Return (x, y) of the center of cell containing provided text 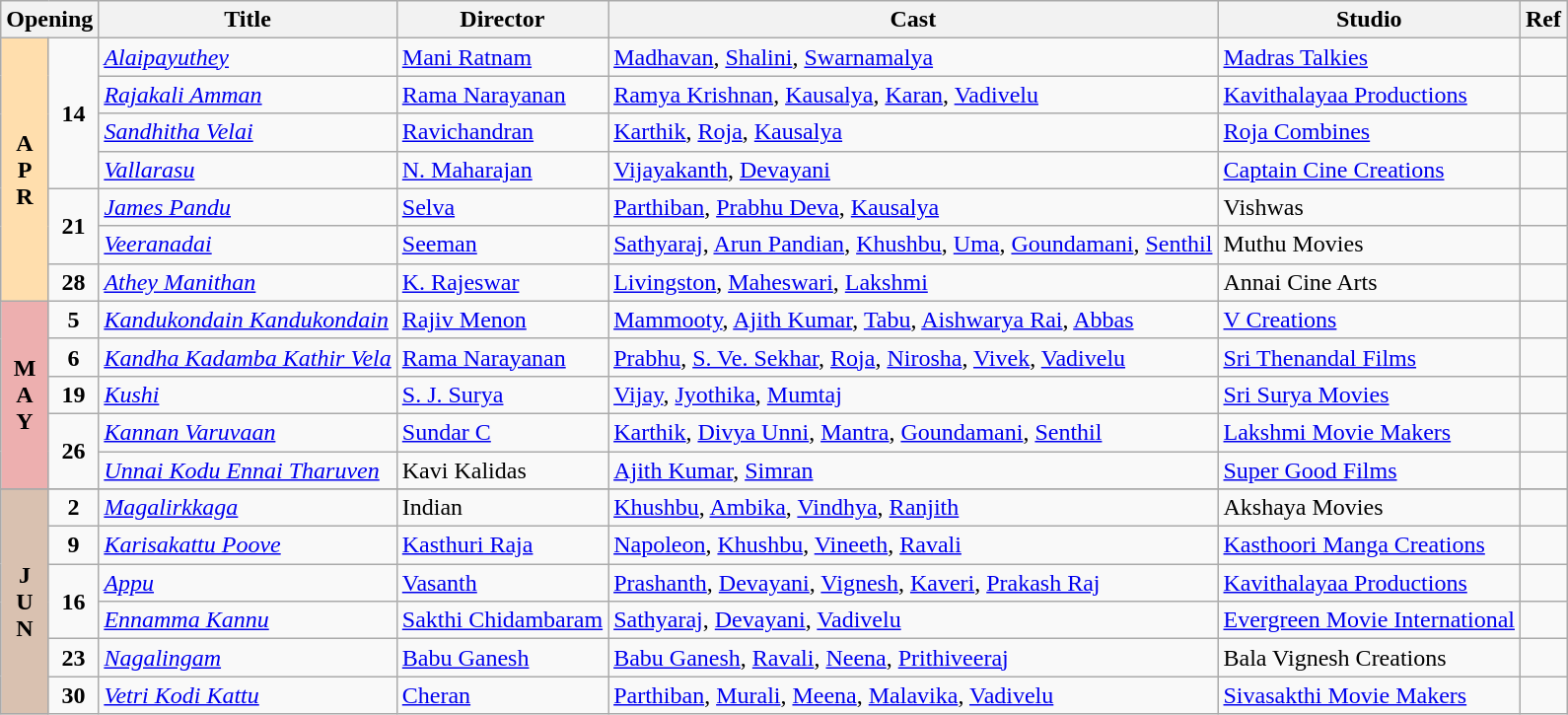
V Creations (1369, 320)
S. J. Surya (502, 394)
14 (73, 113)
Babu Ganesh (502, 658)
Indian (502, 508)
Bala Vignesh Creations (1369, 658)
19 (73, 394)
Mammooty, Ajith Kumar, Tabu, Aishwarya Rai, Abbas (913, 320)
21 (73, 226)
Kasthuri Raja (502, 545)
Unnai Kodu Ennai Tharuven (248, 470)
Prashanth, Devayani, Vignesh, Kaveri, Prakash Raj (913, 583)
Akshaya Movies (1369, 508)
Sathyaraj, Arun Pandian, Khushbu, Uma, Goundamani, Senthil (913, 245)
Madras Talkies (1369, 57)
Rajiv Menon (502, 320)
Director (502, 20)
30 (73, 695)
6 (73, 357)
Selva (502, 207)
Mani Ratnam (502, 57)
MAY (26, 394)
Alaipayuthey (248, 57)
Parthiban, Prabhu Deva, Kausalya (913, 207)
Babu Ganesh, Ravali, Neena, Prithiveeraj (913, 658)
James Pandu (248, 207)
Nagalingam (248, 658)
Sri Thenandal Films (1369, 357)
Title (248, 20)
Super Good Films (1369, 470)
Cast (913, 20)
Karthik, Divya Unni, Mantra, Goundamani, Senthil (913, 432)
Annai Cine Arts (1369, 282)
Vetri Kodi Kattu (248, 695)
Opening (49, 20)
26 (73, 451)
Kandha Kadamba Kathir Vela (248, 357)
Roja Combines (1369, 132)
Evergreen Movie International (1369, 620)
Karthik, Roja, Kausalya (913, 132)
Vasanth (502, 583)
K. Rajeswar (502, 282)
5 (73, 320)
Rajakali Amman (248, 95)
Sakthi Chidambaram (502, 620)
Napoleon, Khushbu, Vineeth, Ravali (913, 545)
Livingston, Maheswari, Lakshmi (913, 282)
28 (73, 282)
Parthiban, Murali, Meena, Malavika, Vadivelu (913, 695)
Cheran (502, 695)
Kushi (248, 394)
APR (26, 170)
Athey Manithan (248, 282)
Khushbu, Ambika, Vindhya, Ranjith (913, 508)
Ajith Kumar, Simran (913, 470)
2 (73, 508)
Sundar C (502, 432)
Vallarasu (248, 170)
Veeranadai (248, 245)
Madhavan, Shalini, Swarnamalya (913, 57)
Kandukondain Kandukondain (248, 320)
Vijay, Jyothika, Mumtaj (913, 394)
Ravichandran (502, 132)
Sri Surya Movies (1369, 394)
Ennamma Kannu (248, 620)
16 (73, 602)
Captain Cine Creations (1369, 170)
Appu (248, 583)
Magalirkkaga (248, 508)
Sivasakthi Movie Makers (1369, 695)
Ramya Krishnan, Kausalya, Karan, Vadivelu (913, 95)
Vishwas (1369, 207)
Muthu Movies (1369, 245)
Vijayakanth, Devayani (913, 170)
JUN (26, 602)
Lakshmi Movie Makers (1369, 432)
Kasthoori Manga Creations (1369, 545)
9 (73, 545)
Prabhu, S. Ve. Sekhar, Roja, Nirosha, Vivek, Vadivelu (913, 357)
Kannan Varuvaan (248, 432)
N. Maharajan (502, 170)
Sandhitha Velai (248, 132)
23 (73, 658)
Karisakattu Poove (248, 545)
Kavi Kalidas (502, 470)
Studio (1369, 20)
Ref (1544, 20)
Sathyaraj, Devayani, Vadivelu (913, 620)
Seeman (502, 245)
